Provide the (X, Y) coordinate of the cell's center where the given text is located.  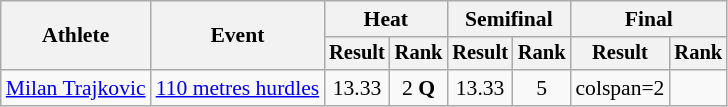
2 Q (419, 88)
Semifinal (508, 19)
Milan Trajkovic (76, 88)
Athlete (76, 36)
5 (542, 88)
colspan=2 (620, 88)
Event (238, 36)
110 metres hurdles (238, 88)
Heat (386, 19)
Final (648, 19)
